Capture the cell that displays the provided text and extract its [x, y] central coordinate. 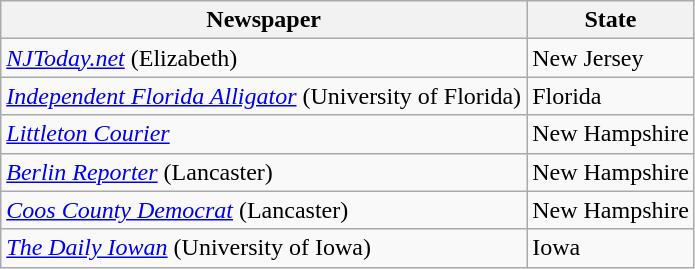
Berlin Reporter (Lancaster) [264, 172]
Iowa [611, 248]
Florida [611, 96]
Coos County Democrat (Lancaster) [264, 210]
State [611, 20]
New Jersey [611, 58]
Littleton Courier [264, 134]
The Daily Iowan (University of Iowa) [264, 248]
NJToday.net (Elizabeth) [264, 58]
Independent Florida Alligator (University of Florida) [264, 96]
Newspaper [264, 20]
